Capture the cell that displays the provided text and extract its [X, Y] central coordinate. 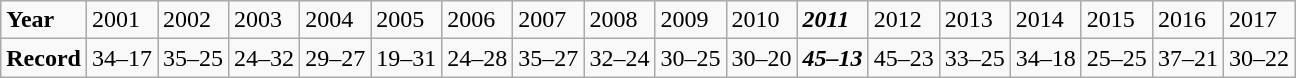
19–31 [406, 58]
30–25 [690, 58]
2014 [1046, 20]
32–24 [620, 58]
35–27 [548, 58]
2012 [904, 20]
2011 [832, 20]
34–18 [1046, 58]
2005 [406, 20]
2017 [1258, 20]
30–20 [762, 58]
34–17 [122, 58]
45–13 [832, 58]
2007 [548, 20]
Year [44, 20]
37–21 [1188, 58]
2004 [336, 20]
29–27 [336, 58]
Record [44, 58]
25–25 [1116, 58]
30–22 [1258, 58]
2002 [194, 20]
24–28 [478, 58]
35–25 [194, 58]
33–25 [974, 58]
2003 [264, 20]
2010 [762, 20]
2001 [122, 20]
2015 [1116, 20]
2008 [620, 20]
45–23 [904, 58]
24–32 [264, 58]
2016 [1188, 20]
2013 [974, 20]
2009 [690, 20]
2006 [478, 20]
